Capture the cell that displays the provided text and extract its (X, Y) central coordinate. 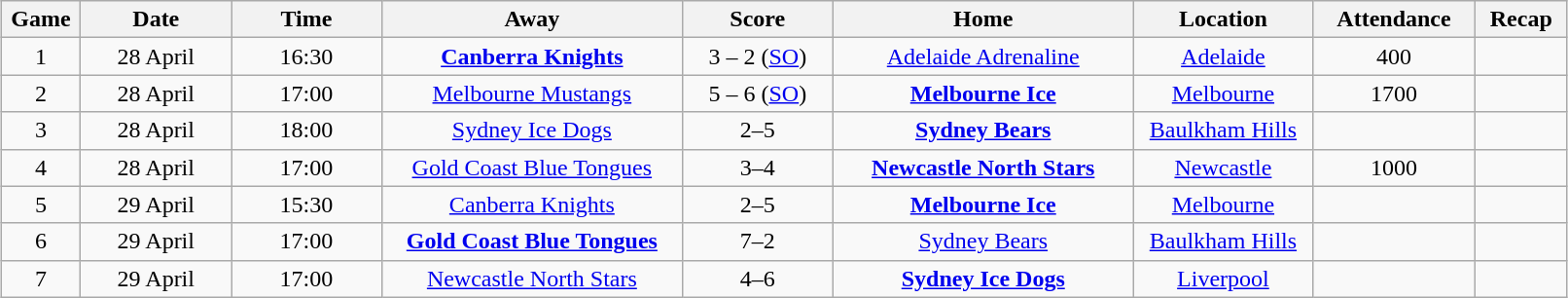
7 (41, 279)
1 (41, 56)
Game (41, 19)
Adelaide Adrenaline (982, 56)
Score (757, 19)
5 – 6 (SO) (757, 93)
1000 (1393, 168)
Away (531, 19)
7–2 (757, 242)
Newcastle (1223, 168)
15:30 (307, 205)
Liverpool (1223, 279)
400 (1393, 56)
3 (41, 130)
2 (41, 93)
4 (41, 168)
Date (156, 19)
Home (982, 19)
Attendance (1393, 19)
6 (41, 242)
16:30 (307, 56)
Adelaide (1223, 56)
Location (1223, 19)
Time (307, 19)
1700 (1393, 93)
Melbourne Mustangs (531, 93)
18:00 (307, 130)
4–6 (757, 279)
3 – 2 (SO) (757, 56)
5 (41, 205)
3–4 (757, 168)
Recap (1521, 19)
